Detect which cell encompasses the target text, then output its (X, Y) center coordinate. 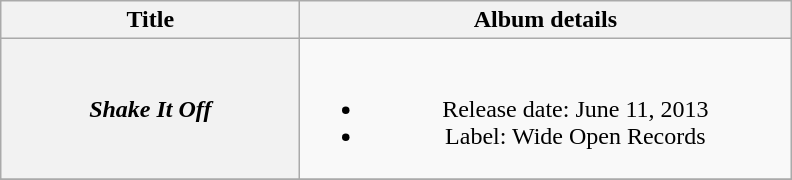
Album details (546, 20)
Release date: June 11, 2013Label: Wide Open Records (546, 109)
Title (150, 20)
Shake It Off (150, 109)
